From the cell containing the given text, extract its center point as [X, Y] coordinate. 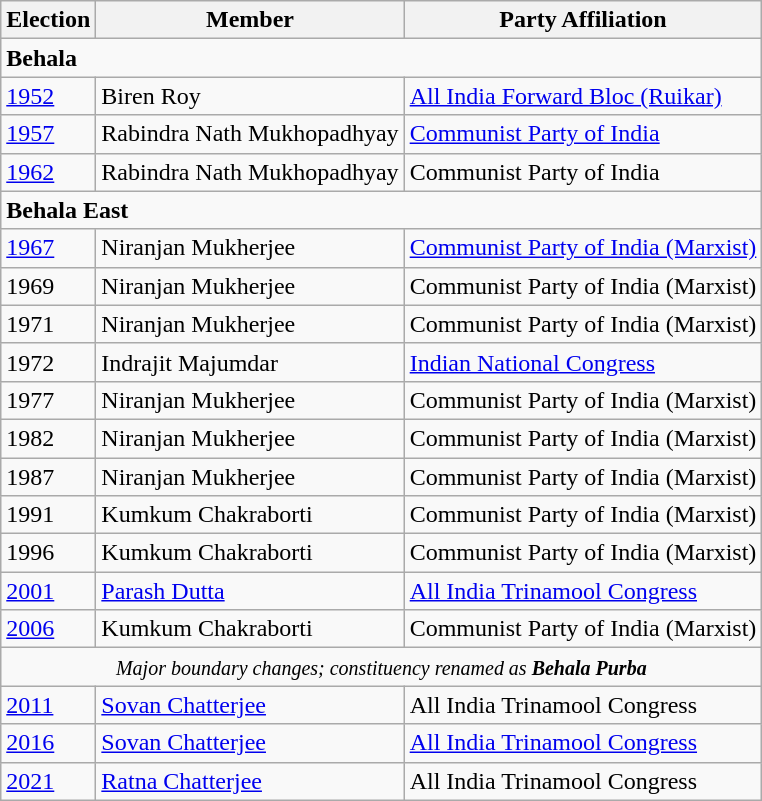
1991 [48, 515]
1962 [48, 172]
Major boundary changes; constituency renamed as Behala Purba [382, 667]
2011 [48, 705]
Ratna Chatterjee [250, 781]
1971 [48, 324]
1972 [48, 362]
1952 [48, 96]
1996 [48, 553]
1957 [48, 134]
1969 [48, 286]
Biren Roy [250, 96]
2006 [48, 629]
2001 [48, 591]
1967 [48, 248]
2016 [48, 743]
Member [250, 20]
Party Affiliation [583, 20]
1977 [48, 400]
Election [48, 20]
Behala East [382, 210]
Indrajit Majumdar [250, 362]
Parash Dutta [250, 591]
1987 [48, 477]
Indian National Congress [583, 362]
2021 [48, 781]
Behala [382, 58]
All India Forward Bloc (Ruikar) [583, 96]
1982 [48, 438]
